Pinpoint the cell where the given text exists, returning its (X, Y) midpoint coordinate. 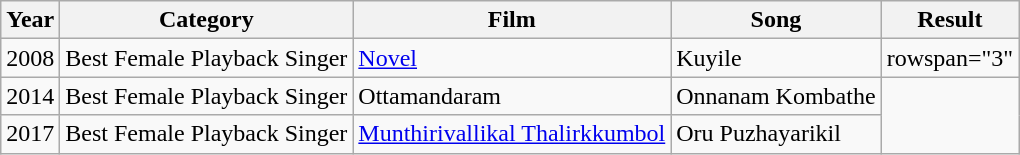
Onnanam Kombathe (776, 96)
Munthirivallikal Thalirkkumbol (512, 134)
rowspan="3" (950, 58)
Ottamandaram (512, 96)
Oru Puzhayarikil (776, 134)
Year (30, 20)
2014 (30, 96)
Result (950, 20)
Film (512, 20)
Novel (512, 58)
2008 (30, 58)
2017 (30, 134)
Category (206, 20)
Kuyile (776, 58)
Song (776, 20)
